Pinpoint the cell where the given text exists, returning its (X, Y) midpoint coordinate. 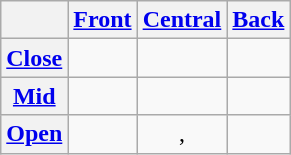
Open (34, 134)
Front (102, 20)
Back (258, 20)
Central (182, 20)
Mid (34, 96)
Close (34, 58)
, (182, 134)
